Detect which cell encompasses the target text, then output its (X, Y) center coordinate. 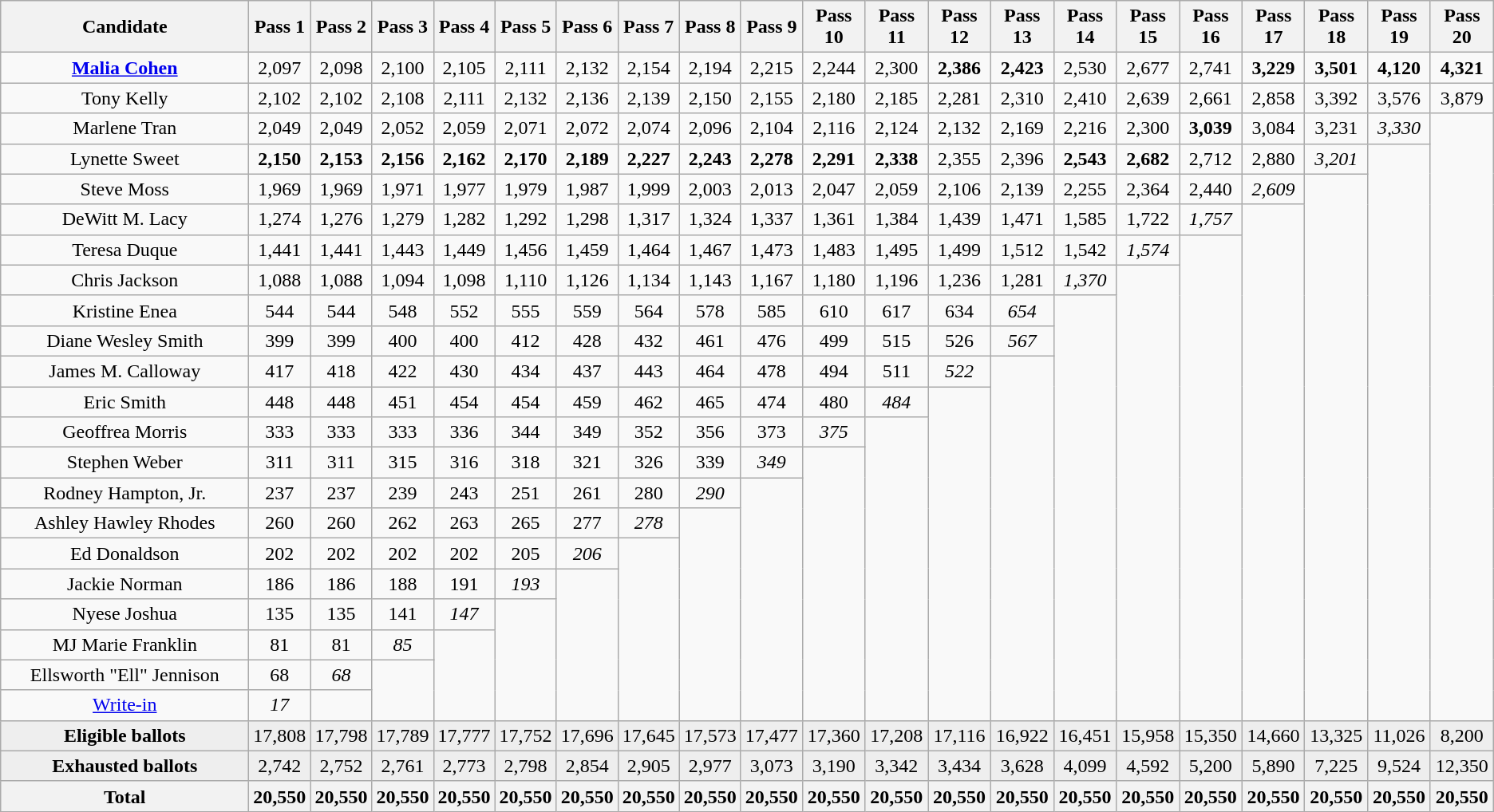
Pass 19 (1400, 27)
9,524 (1400, 766)
2,104 (771, 128)
2,047 (833, 189)
17 (279, 705)
1,977 (464, 189)
610 (833, 310)
243 (464, 493)
188 (402, 584)
1,282 (464, 219)
239 (402, 493)
522 (959, 371)
2,386 (959, 68)
Pass 5 (525, 27)
2,752 (342, 766)
437 (587, 371)
3,229 (1274, 68)
2,243 (710, 159)
2,106 (959, 189)
Pass 13 (1022, 27)
2,124 (896, 128)
Nyese Joshua (125, 614)
3,628 (1022, 766)
1,971 (402, 189)
16,451 (1085, 735)
654 (1022, 310)
17,116 (959, 735)
1,456 (525, 250)
2,052 (402, 128)
2,410 (1085, 98)
3,073 (771, 766)
2,712 (1211, 159)
206 (587, 554)
3,434 (959, 766)
526 (959, 341)
1,337 (771, 219)
Pass 14 (1085, 27)
1,574 (1148, 250)
James M. Calloway (125, 371)
2,162 (464, 159)
2,741 (1211, 68)
474 (771, 401)
3,084 (1274, 128)
Exhausted ballots (125, 766)
315 (402, 463)
3,039 (1211, 128)
434 (525, 371)
4,592 (1148, 766)
1,361 (833, 219)
2,423 (1022, 68)
515 (896, 341)
1,274 (279, 219)
2,310 (1022, 98)
1,143 (710, 280)
2,255 (1085, 189)
1,317 (648, 219)
Pass 4 (464, 27)
1,473 (771, 250)
336 (464, 432)
1,236 (959, 280)
464 (710, 371)
552 (464, 310)
2,074 (648, 128)
3,201 (1336, 159)
2,215 (771, 68)
316 (464, 463)
2,097 (279, 68)
141 (402, 614)
Pass 3 (402, 27)
147 (464, 614)
1,292 (525, 219)
617 (896, 310)
494 (833, 371)
3,576 (1400, 98)
251 (525, 493)
2,355 (959, 159)
4,120 (1400, 68)
1,499 (959, 250)
2,677 (1148, 68)
2,170 (525, 159)
Pass 20 (1462, 27)
3,392 (1336, 98)
1,298 (587, 219)
17,360 (833, 735)
3,231 (1336, 128)
2,154 (648, 68)
85 (402, 644)
17,789 (402, 735)
Pass 18 (1336, 27)
Pass 9 (771, 27)
432 (648, 341)
280 (648, 493)
17,752 (525, 735)
3,879 (1462, 98)
555 (525, 310)
1,281 (1022, 280)
12,350 (1462, 766)
2,396 (1022, 159)
Candidate (125, 27)
422 (402, 371)
2,156 (402, 159)
Pass 7 (648, 27)
2,854 (587, 766)
2,440 (1211, 189)
567 (1022, 341)
MJ Marie Franklin (125, 644)
262 (402, 523)
1,276 (342, 219)
2,682 (1148, 159)
2,742 (279, 766)
1,098 (464, 280)
326 (648, 463)
2,761 (402, 766)
1,459 (587, 250)
2,661 (1211, 98)
1,370 (1085, 280)
1,979 (525, 189)
2,880 (1274, 159)
Pass 8 (710, 27)
2,281 (959, 98)
499 (833, 341)
2,194 (710, 68)
Malia Cohen (125, 68)
2,977 (710, 766)
476 (771, 341)
Ellsworth "Ell" Jennison (125, 675)
13,325 (1336, 735)
2,072 (587, 128)
1,167 (771, 280)
17,696 (587, 735)
1,110 (525, 280)
2,291 (833, 159)
17,573 (710, 735)
2,116 (833, 128)
2,216 (1085, 128)
205 (525, 554)
451 (402, 401)
2,100 (402, 68)
3,190 (833, 766)
459 (587, 401)
2,639 (1148, 98)
1,722 (1148, 219)
261 (587, 493)
Kristine Enea (125, 310)
2,244 (833, 68)
2,773 (464, 766)
2,013 (771, 189)
17,477 (771, 735)
356 (710, 432)
484 (896, 401)
2,096 (710, 128)
634 (959, 310)
Pass 2 (342, 27)
2,530 (1085, 68)
Pass 1 (279, 27)
Pass 15 (1148, 27)
Pass 12 (959, 27)
2,108 (402, 98)
Steve Moss (125, 189)
2,189 (587, 159)
1,483 (833, 250)
Pass 6 (587, 27)
1,134 (648, 280)
265 (525, 523)
Pass 11 (896, 27)
Teresa Duque (125, 250)
11,026 (1400, 735)
Pass 17 (1274, 27)
Ed Donaldson (125, 554)
321 (587, 463)
2,105 (464, 68)
Geoffrea Morris (125, 432)
462 (648, 401)
1,439 (959, 219)
Tony Kelly (125, 98)
263 (464, 523)
412 (525, 341)
15,958 (1148, 735)
1,449 (464, 250)
14,660 (1274, 735)
2,905 (648, 766)
1,324 (710, 219)
Jackie Norman (125, 584)
2,155 (771, 98)
373 (771, 432)
Pass 16 (1211, 27)
17,208 (896, 735)
1,999 (648, 189)
418 (342, 371)
290 (710, 493)
417 (279, 371)
1,471 (1022, 219)
2,136 (587, 98)
Write-in (125, 705)
Eric Smith (125, 401)
352 (648, 432)
2,338 (896, 159)
428 (587, 341)
2,071 (525, 128)
480 (833, 401)
1,094 (402, 280)
2,543 (1085, 159)
16,922 (1022, 735)
375 (833, 432)
511 (896, 371)
278 (648, 523)
Chris Jackson (125, 280)
585 (771, 310)
1,542 (1085, 250)
191 (464, 584)
2,185 (896, 98)
344 (525, 432)
4,321 (1462, 68)
Marlene Tran (125, 128)
Rodney Hampton, Jr. (125, 493)
465 (710, 401)
1,443 (402, 250)
443 (648, 371)
Pass 10 (833, 27)
3,330 (1400, 128)
8,200 (1462, 735)
15,350 (1211, 735)
2,180 (833, 98)
548 (402, 310)
1,196 (896, 280)
1,495 (896, 250)
461 (710, 341)
2,798 (525, 766)
1,384 (896, 219)
2,278 (771, 159)
5,200 (1211, 766)
277 (587, 523)
3,342 (896, 766)
1,464 (648, 250)
478 (771, 371)
5,890 (1274, 766)
1,987 (587, 189)
17,777 (464, 735)
17,645 (648, 735)
2,858 (1274, 98)
2,098 (342, 68)
1,757 (1211, 219)
559 (587, 310)
1,585 (1085, 219)
2,364 (1148, 189)
2,003 (710, 189)
564 (648, 310)
2,169 (1022, 128)
430 (464, 371)
Lynette Sweet (125, 159)
Total (125, 796)
339 (710, 463)
1,467 (710, 250)
17,798 (342, 735)
7,225 (1336, 766)
1,126 (587, 280)
2,609 (1274, 189)
Eligible ballots (125, 735)
17,808 (279, 735)
2,227 (648, 159)
1,279 (402, 219)
193 (525, 584)
3,501 (1336, 68)
DeWitt M. Lacy (125, 219)
2,153 (342, 159)
318 (525, 463)
1,180 (833, 280)
578 (710, 310)
4,099 (1085, 766)
Ashley Hawley Rhodes (125, 523)
Diane Wesley Smith (125, 341)
Stephen Weber (125, 463)
1,512 (1022, 250)
